Extract the (x, y) coordinate from the center of the cell holding the provided text.  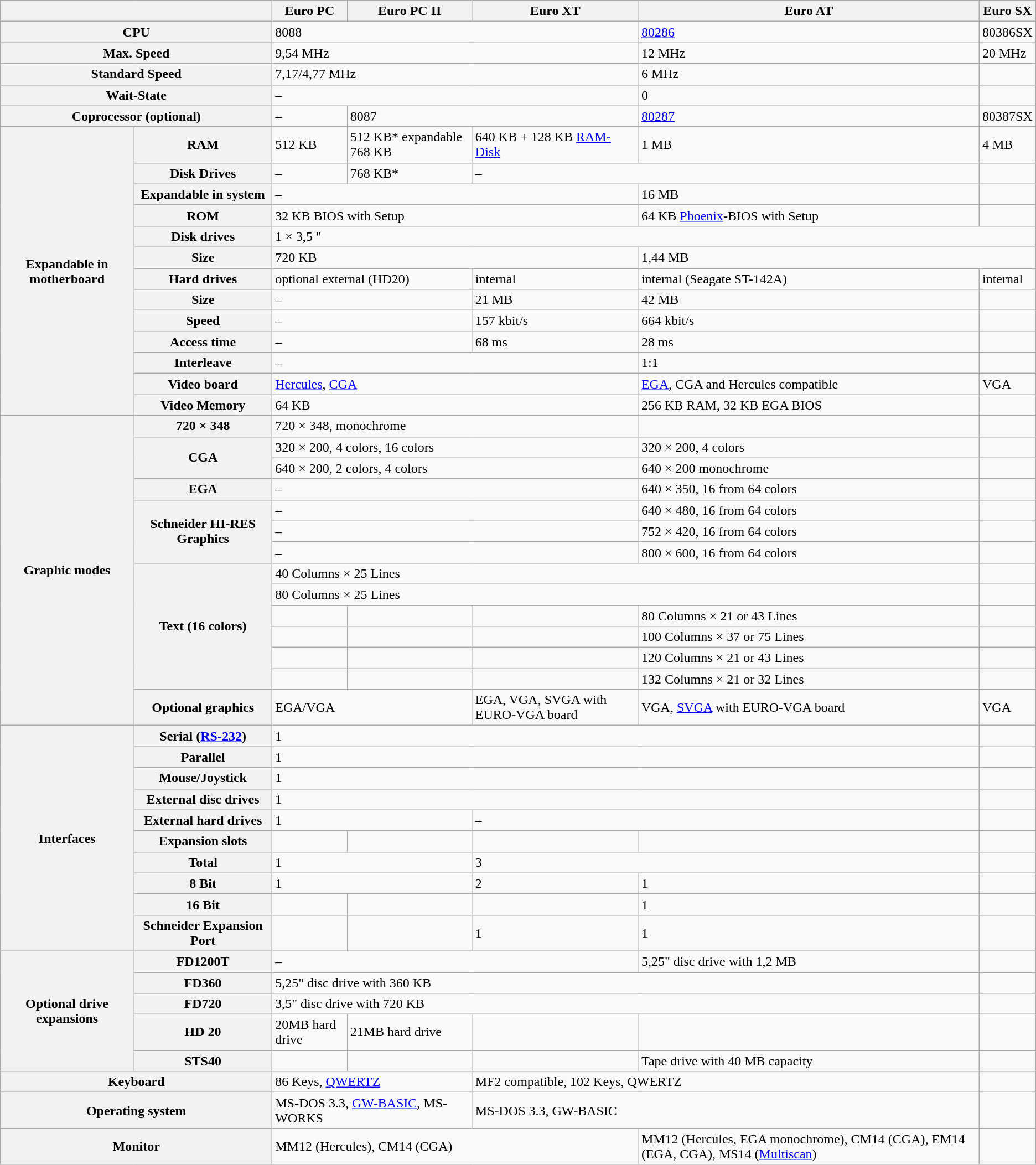
320 × 200, 4 colors, 16 colors (455, 447)
Standard Speed (136, 74)
16 Bit (203, 904)
68 ms (555, 342)
Monitor (136, 1147)
EGA, VGA, SVGA with EURO-VGA board (555, 707)
Tape drive with 40 MB capacity (809, 1061)
752 × 420, 16 from 64 colors (809, 531)
80386SX (1007, 32)
40 Columns × 25 Lines (626, 573)
20MB hard drive (310, 1033)
640 KB + 128 KB RAM-Disk (555, 145)
768 KB* (410, 173)
Hard drives (203, 278)
MS-DOS 3.3, GW-BASIC, MS-WORKS (372, 1110)
Max. Speed (136, 53)
Access time (203, 342)
MM12 (Hercules), CM14 (CGA) (455, 1147)
Euro XT (555, 11)
132 Columns × 21 or 32 Lines (809, 679)
120 Columns × 21 or 43 Lines (809, 658)
Graphic modes (68, 571)
Coprocessor (optional) (136, 116)
3 (726, 862)
720 × 348, monochrome (455, 426)
2 (555, 883)
internal (Seagate ST-142A) (809, 278)
EGA, CGA and Hercules compatible (809, 384)
Total (203, 862)
Interleave (203, 363)
32 KB BIOS with Setup (455, 215)
8087 (493, 116)
MM12 (Hercules, EGA monochrome), CM14 (CGA), EM14 (EGA, CGA), MS14 (Multiscan) (809, 1147)
86 Keys, QWERTZ (372, 1082)
Optional graphics (203, 707)
Schneider HI-RES Graphics (203, 531)
Expandable in motherboard (68, 271)
64 KB (455, 405)
800 × 600, 16 from 64 colors (809, 552)
12 MHz (809, 53)
720 × 348 (203, 426)
4 MB (1007, 145)
9,54 MHz (455, 53)
EGA (203, 489)
ROM (203, 215)
Mouse/Joystick (203, 778)
320 × 200, 4 colors (809, 447)
FD720 (203, 1004)
Operating system (136, 1110)
100 Columns × 37 or 75 Lines (809, 637)
21 MB (555, 300)
80 Columns × 21 or 43 Lines (809, 616)
20 MHz (1007, 53)
80287 (809, 116)
Schneider Expansion Port (203, 933)
Video Memory (203, 405)
157 kbit/s (555, 321)
EGA/VGA (372, 707)
Disk drives (203, 236)
64 KB Phoenix-BIOS with Setup (809, 215)
Disk Drives (203, 173)
Serial (RS-232) (203, 736)
1:1 (809, 363)
664 kbit/s (809, 321)
640 × 480, 16 from 64 colors (809, 510)
CGA (203, 458)
5,25" disc drive with 1,2 MB (809, 961)
1 MB (809, 145)
MF2 compatible, 102 Keys, QWERTZ (726, 1082)
80 Columns × 25 Lines (626, 594)
Keyboard (136, 1082)
1,44 MB (837, 257)
Euro PC (310, 11)
80286 (809, 32)
Speed (203, 321)
6 MHz (809, 74)
STS40 (203, 1061)
640 × 350, 16 from 64 colors (809, 489)
640 × 200, 2 colors, 4 colors (455, 468)
External disc drives (203, 799)
0 (809, 95)
Euro PC II (410, 11)
512 KB* expandable 768 KB (410, 145)
Parallel (203, 757)
512 KB (310, 145)
640 × 200 monochrome (809, 468)
256 KB RAM, 32 KB EGA BIOS (809, 405)
42 MB (809, 300)
8088 (455, 32)
Video board (203, 384)
CPU (136, 32)
Euro AT (809, 11)
Expansion slots (203, 841)
External hard drives (203, 820)
7,17/4,77 MHz (455, 74)
FD1200T (203, 961)
Interfaces (68, 838)
Text (16 colors) (203, 626)
720 KB (455, 257)
3,5" disc drive with 720 KB (626, 1004)
optional external (HD20) (372, 278)
1 × 3,5 " (654, 236)
80387SX (1007, 116)
5,25" disc drive with 360 KB (626, 982)
21MB hard drive (410, 1033)
28 ms (809, 342)
MS-DOS 3.3, GW-BASIC (726, 1110)
Wait-State (136, 95)
Euro SX (1007, 11)
Expandable in system (203, 194)
FD360 (203, 982)
8 Bit (203, 883)
16 MB (809, 194)
HD 20 (203, 1033)
VGA, SVGA with EURO-VGA board (809, 707)
Hercules, CGA (455, 384)
RAM (203, 145)
Optional drive expansions (68, 1011)
